Return (X, Y) of the center of cell containing provided text 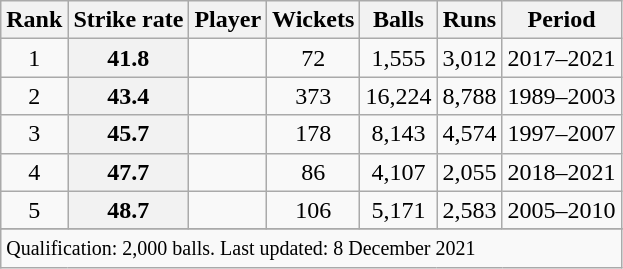
Qualification: 2,000 balls. Last updated: 8 December 2021 (311, 248)
8,788 (470, 96)
5 (34, 210)
Player (228, 20)
Period (562, 20)
4 (34, 172)
72 (314, 58)
1,555 (398, 58)
Strike rate (128, 20)
2 (34, 96)
4,107 (398, 172)
178 (314, 134)
2,583 (470, 210)
86 (314, 172)
1 (34, 58)
106 (314, 210)
Wickets (314, 20)
373 (314, 96)
2017–2021 (562, 58)
41.8 (128, 58)
1989–2003 (562, 96)
8,143 (398, 134)
Runs (470, 20)
2018–2021 (562, 172)
48.7 (128, 210)
5,171 (398, 210)
3,012 (470, 58)
2,055 (470, 172)
1997–2007 (562, 134)
2005–2010 (562, 210)
43.4 (128, 96)
45.7 (128, 134)
Rank (34, 20)
47.7 (128, 172)
3 (34, 134)
16,224 (398, 96)
4,574 (470, 134)
Balls (398, 20)
